Detect which cell encompasses the target text, then output its [x, y] center coordinate. 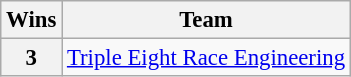
Triple Eight Race Engineering [206, 58]
Team [206, 20]
3 [32, 58]
Wins [32, 20]
